Return the [x, y] coordinate for the center point of the cell that contains the specified text.  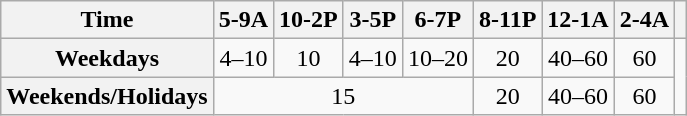
10-2P [309, 20]
6-7P [438, 20]
Time [107, 20]
8-11P [507, 20]
5-9A [243, 20]
2-4A [644, 20]
10 [309, 58]
12-1A [578, 20]
15 [343, 96]
10–20 [438, 58]
Weekends/Holidays [107, 96]
Weekdays [107, 58]
3-5P [372, 20]
